Capture the cell that displays the provided text and extract its (X, Y) central coordinate. 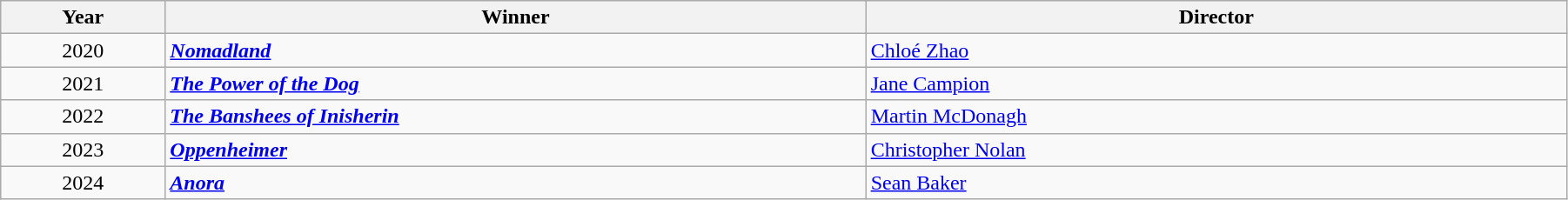
Chloé Zhao (1216, 50)
2020 (84, 50)
2022 (84, 117)
Sean Baker (1216, 183)
Jane Campion (1216, 83)
2023 (84, 150)
The Banshees of Inisherin (515, 117)
Martin McDonagh (1216, 117)
Oppenheimer (515, 150)
2021 (84, 83)
Nomadland (515, 50)
Director (1216, 17)
Winner (515, 17)
2024 (84, 183)
Year (84, 17)
The Power of the Dog (515, 83)
Anora (515, 183)
Christopher Nolan (1216, 150)
